Output the [x, y] coordinate of the center of the cell containing the given text.  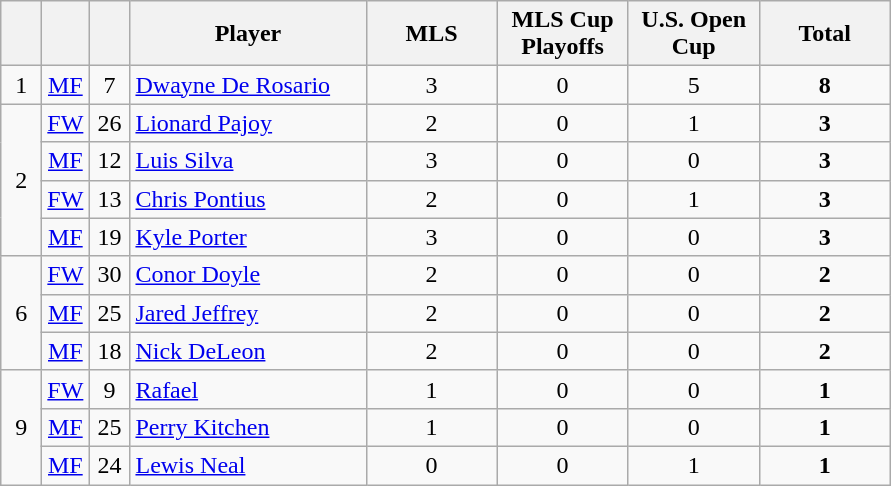
Nick DeLeon [248, 351]
6 [22, 313]
8 [824, 85]
U.S. Open Cup [694, 34]
26 [110, 123]
5 [694, 85]
19 [110, 237]
7 [110, 85]
Jared Jeffrey [248, 313]
Luis Silva [248, 161]
Lionard Pajoy [248, 123]
Total [824, 34]
24 [110, 465]
Conor Doyle [248, 275]
MLS Cup Playoffs [562, 34]
Chris Pontius [248, 199]
Lewis Neal [248, 465]
Rafael [248, 389]
Kyle Porter [248, 237]
12 [110, 161]
Player [248, 34]
MLS [432, 34]
30 [110, 275]
18 [110, 351]
Perry Kitchen [248, 427]
Dwayne De Rosario [248, 85]
13 [110, 199]
